Identify which cell holds the provided text, then report its (X, Y) central coordinate. 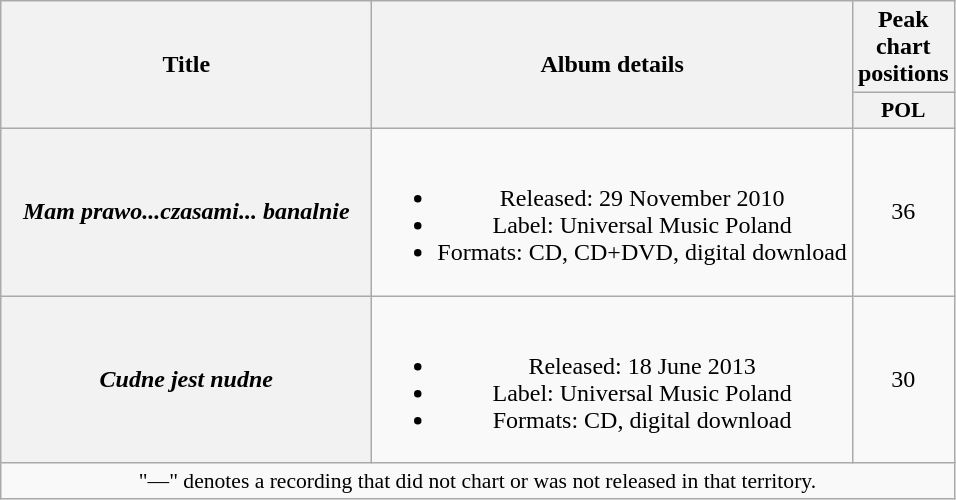
Title (186, 65)
"—" denotes a recording that did not chart or was not released in that territory. (478, 481)
30 (903, 380)
Album details (612, 65)
Released: 29 November 2010Label: Universal Music PolandFormats: CD, CD+DVD, digital download (612, 212)
36 (903, 212)
Released: 18 June 2013Label: Universal Music PolandFormats: CD, digital download (612, 380)
Peak chart positions (903, 47)
Cudne jest nudne (186, 380)
Mam prawo...czasami... banalnie (186, 212)
POL (903, 111)
